Return [x, y] of the center of cell containing provided text 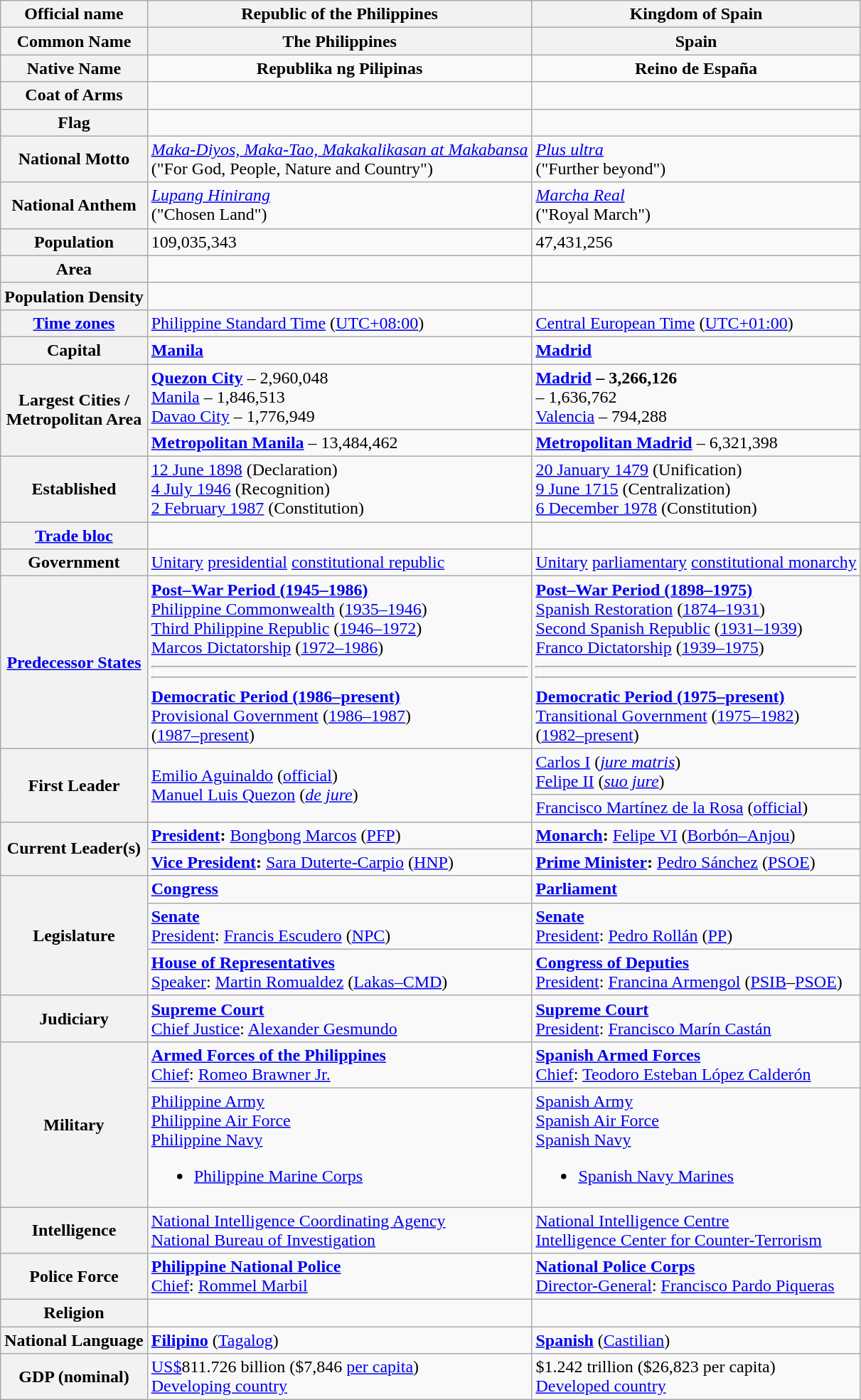
National Intelligence Coordinating Agency National Bureau of Investigation [340, 1229]
National Motto [74, 159]
Spanish (Castilian) [696, 1340]
Area [74, 269]
Congress of DeputiesPresident: Francina Armengol (PSIB–PSOE) [696, 972]
Population [74, 242]
Unitary presidential constitutional republic [340, 563]
Filipino (Tagalog) [340, 1340]
109,035,343 [340, 242]
Parliament [696, 889]
Philippine National Police Chief: Rommel Marbil [340, 1276]
Prime Minister: Pedro Sánchez (PSOE) [696, 862]
US$811.726 billion ($7,846 per capita)Developing country [340, 1377]
Reino de España [696, 68]
Francisco Martínez de la Rosa (official) [696, 808]
SenatePresident: Pedro Rollán (PP) [696, 926]
Philippine Army Philippine Air Force Philippine Navy Philippine Marine Corps [340, 1147]
Capital [74, 350]
Congress [340, 889]
Armed Forces of the Philippines Chief: Romeo Brawner Jr. [340, 1064]
$1.242 trillion ($26,823 per capita)Developed country [696, 1377]
Official name [74, 14]
Unitary parliamentary constitutional monarchy [696, 563]
Central European Time (UTC+01:00) [696, 323]
Largest Cities /Metropolitan Area [74, 410]
Flag [74, 122]
Marcha Real("Royal March") [696, 205]
Republic of the Philippines [340, 14]
Spain [696, 41]
12 June 1898 (Declaration) 4 July 1946 (Recognition) 2 February 1987 (Constitution) [340, 489]
Metropolitan Madrid – 6,321,398 [696, 443]
House of RepresentativesSpeaker: Martin Romualdez (Lakas–CMD) [340, 972]
Predecessor States [74, 662]
Common Name [74, 41]
Established [74, 489]
47,431,256 [696, 242]
Philippine Standard Time (UTC+08:00) [340, 323]
Police Force [74, 1276]
SenatePresident: Francis Escudero (NPC) [340, 926]
Manila [340, 350]
Maka-Diyos, Maka-Tao, Makakalikasan at Makabansa("For God, People, Nature and Country") [340, 159]
Plus ultra("Further beyond") [696, 159]
Emilio Aguinaldo (official) Manuel Luis Quezon (de jure) [340, 785]
Intelligence [74, 1229]
20 January 1479 (Unification) 9 June 1715 (Centralization) 6 December 1978 (Constitution) [696, 489]
Republika ng Pilipinas [340, 68]
Current Leader(s) [74, 849]
Carlos I (jure matris) Felipe II (suo jure) [696, 771]
Religion [74, 1313]
Lupang Hinirang("Chosen Land") [340, 205]
Supreme Court President: Francisco Marín Castán [696, 1019]
Spanish Armed Forces Chief: Teodoro Esteban López Calderón [696, 1064]
Native Name [74, 68]
Monarch: Felipe VI (Borbón–Anjou) [696, 835]
Population Density [74, 296]
GDP (nominal) [74, 1377]
Trade bloc [74, 536]
President: Bongbong Marcos (PFP) [340, 835]
Madrid – 3,266,126 – 1,636,762 Valencia – 794,288 [696, 397]
First Leader [74, 785]
Supreme Court Chief Justice: Alexander Gesmundo [340, 1019]
Government [74, 563]
Legislature [74, 935]
Judiciary [74, 1019]
National Intelligence Centre Intelligence Center for Counter-Terrorism [696, 1229]
Quezon City – 2,960,048 Manila – 1,846,513 Davao City – 1,776,949 [340, 397]
Metropolitan Manila – 13,484,462 [340, 443]
Spanish Army Spanish Air Force Spanish Navy Spanish Navy Marines [696, 1147]
Madrid [696, 350]
National Language [74, 1340]
Vice President: Sara Duterte-Carpio (HNP) [340, 862]
Coat of Arms [74, 95]
National Anthem [74, 205]
Time zones [74, 323]
Kingdom of Spain [696, 14]
National Police Corps Director-General: Francisco Pardo Piqueras [696, 1276]
The Philippines [340, 41]
Military [74, 1124]
